Pinpoint the cell where the given text exists, returning its (X, Y) midpoint coordinate. 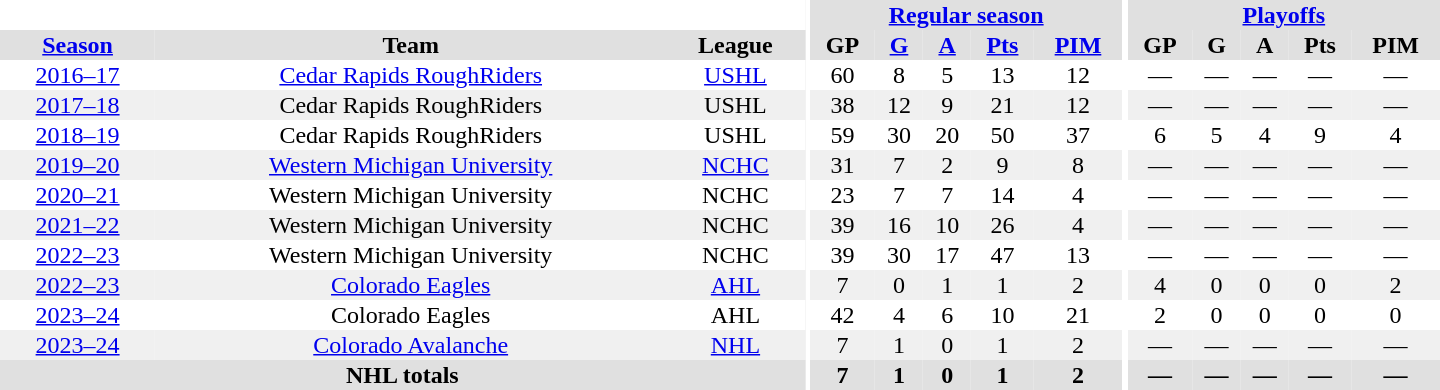
Playoffs (1284, 15)
2021–22 (78, 225)
26 (1002, 225)
2017–18 (78, 105)
16 (899, 225)
59 (842, 135)
31 (842, 165)
42 (842, 315)
Regular season (966, 15)
2018–19 (78, 135)
2020–21 (78, 195)
Season (78, 45)
50 (1002, 135)
17 (947, 255)
2019–20 (78, 165)
47 (1002, 255)
38 (842, 105)
Team (410, 45)
20 (947, 135)
14 (1002, 195)
NHL (736, 345)
37 (1078, 135)
23 (842, 195)
2016–17 (78, 75)
NHL totals (402, 375)
Colorado Avalanche (410, 345)
League (736, 45)
60 (842, 75)
